Capture the cell that displays the provided text and extract its (x, y) central coordinate. 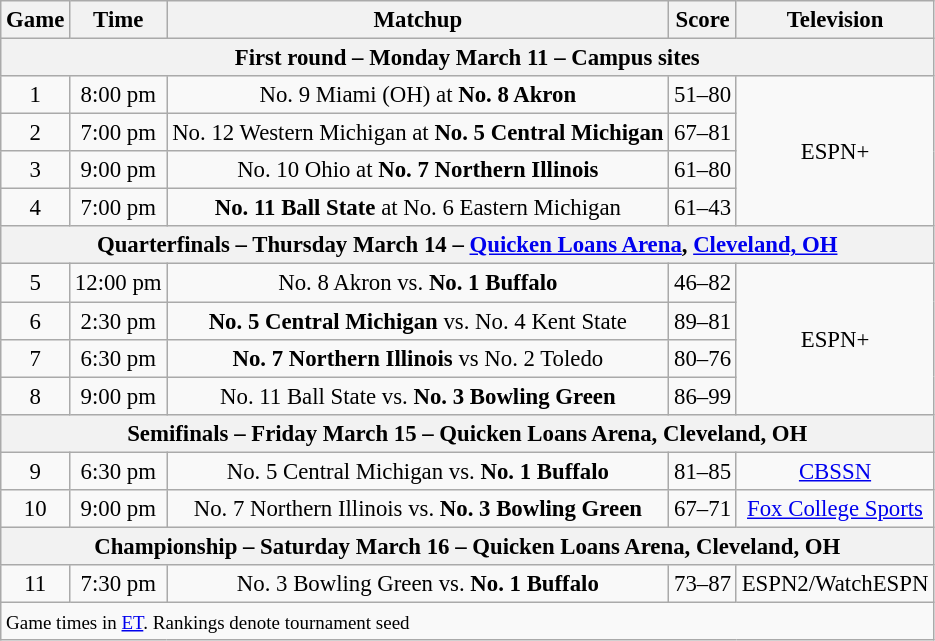
No. 7 Northern Illinois vs No. 2 Toledo (418, 358)
No. 5 Central Michigan vs. No. 1 Buffalo (418, 471)
10 (36, 509)
Television (834, 20)
11 (36, 584)
7:30 pm (118, 584)
No. 11 Ball State vs. No. 3 Bowling Green (418, 396)
No. 11 Ball State at No. 6 Eastern Michigan (418, 208)
12:00 pm (118, 283)
2:30 pm (118, 321)
2 (36, 133)
Semifinals – Friday March 15 – Quicken Loans Arena, Cleveland, OH (468, 433)
8 (36, 396)
81–85 (703, 471)
80–76 (703, 358)
89–81 (703, 321)
9 (36, 471)
No. 7 Northern Illinois vs. No. 3 Bowling Green (418, 509)
61–80 (703, 170)
No. 3 Bowling Green vs. No. 1 Buffalo (418, 584)
Game times in ET. Rankings denote tournament seed (468, 621)
6 (36, 321)
61–43 (703, 208)
3 (36, 170)
First round – Monday March 11 – Campus sites (468, 58)
73–87 (703, 584)
No. 12 Western Michigan at No. 5 Central Michigan (418, 133)
No. 8 Akron vs. No. 1 Buffalo (418, 283)
5 (36, 283)
4 (36, 208)
CBSSN (834, 471)
Fox College Sports (834, 509)
8:00 pm (118, 95)
46–82 (703, 283)
ESPN2/WatchESPN (834, 584)
67–71 (703, 509)
Championship – Saturday March 16 – Quicken Loans Arena, Cleveland, OH (468, 546)
Score (703, 20)
Quarterfinals – Thursday March 14 – Quicken Loans Arena, Cleveland, OH (468, 245)
7 (36, 358)
Time (118, 20)
51–80 (703, 95)
No. 10 Ohio at No. 7 Northern Illinois (418, 170)
No. 5 Central Michigan vs. No. 4 Kent State (418, 321)
1 (36, 95)
Game (36, 20)
No. 9 Miami (OH) at No. 8 Akron (418, 95)
86–99 (703, 396)
Matchup (418, 20)
67–81 (703, 133)
